Pinpoint the cell where the given text exists, returning its (X, Y) midpoint coordinate. 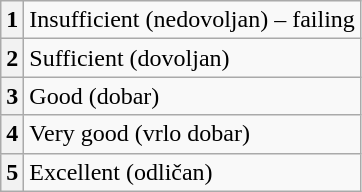
Excellent (odličan) (192, 172)
2 (12, 58)
4 (12, 134)
Very good (vrlo dobar) (192, 134)
Insufficient (nedovoljan) – failing (192, 20)
Sufficient (dovoljan) (192, 58)
5 (12, 172)
Good (dobar) (192, 96)
3 (12, 96)
1 (12, 20)
